Find where the given text appears and provide that cell's center as [x, y] coordinate. 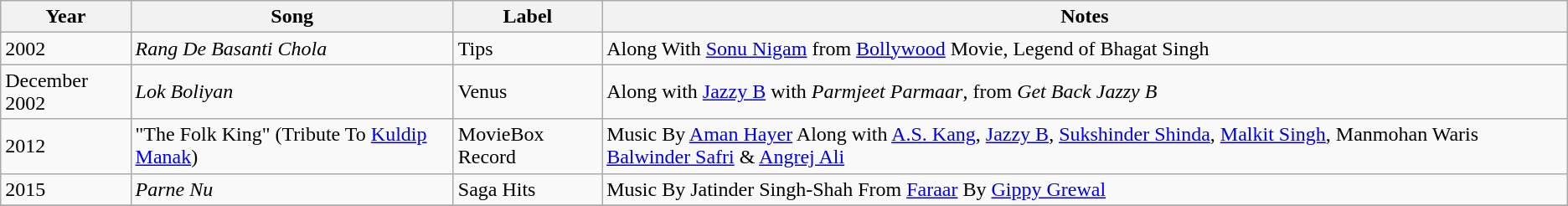
Year [65, 17]
Along With Sonu Nigam from Bollywood Movie, Legend of Bhagat Singh [1086, 49]
"The Folk King" (Tribute To Kuldip Manak) [291, 146]
Rang De Basanti Chola [291, 49]
December 2002 [65, 92]
Label [528, 17]
Lok Boliyan [291, 92]
2015 [65, 189]
Song [291, 17]
Venus [528, 92]
2012 [65, 146]
Music By Aman Hayer Along with A.S. Kang, Jazzy B, Sukshinder Shinda, Malkit Singh, Manmohan Waris Balwinder Safri & Angrej Ali [1086, 146]
Parne Nu [291, 189]
Notes [1086, 17]
Along with Jazzy B with Parmjeet Parmaar, from Get Back Jazzy B [1086, 92]
Saga Hits [528, 189]
Tips [528, 49]
Music By Jatinder Singh-Shah From Faraar By Gippy Grewal [1086, 189]
2002 [65, 49]
MovieBox Record [528, 146]
